Locate the cell with the specified text and output its (x, y) center coordinate. 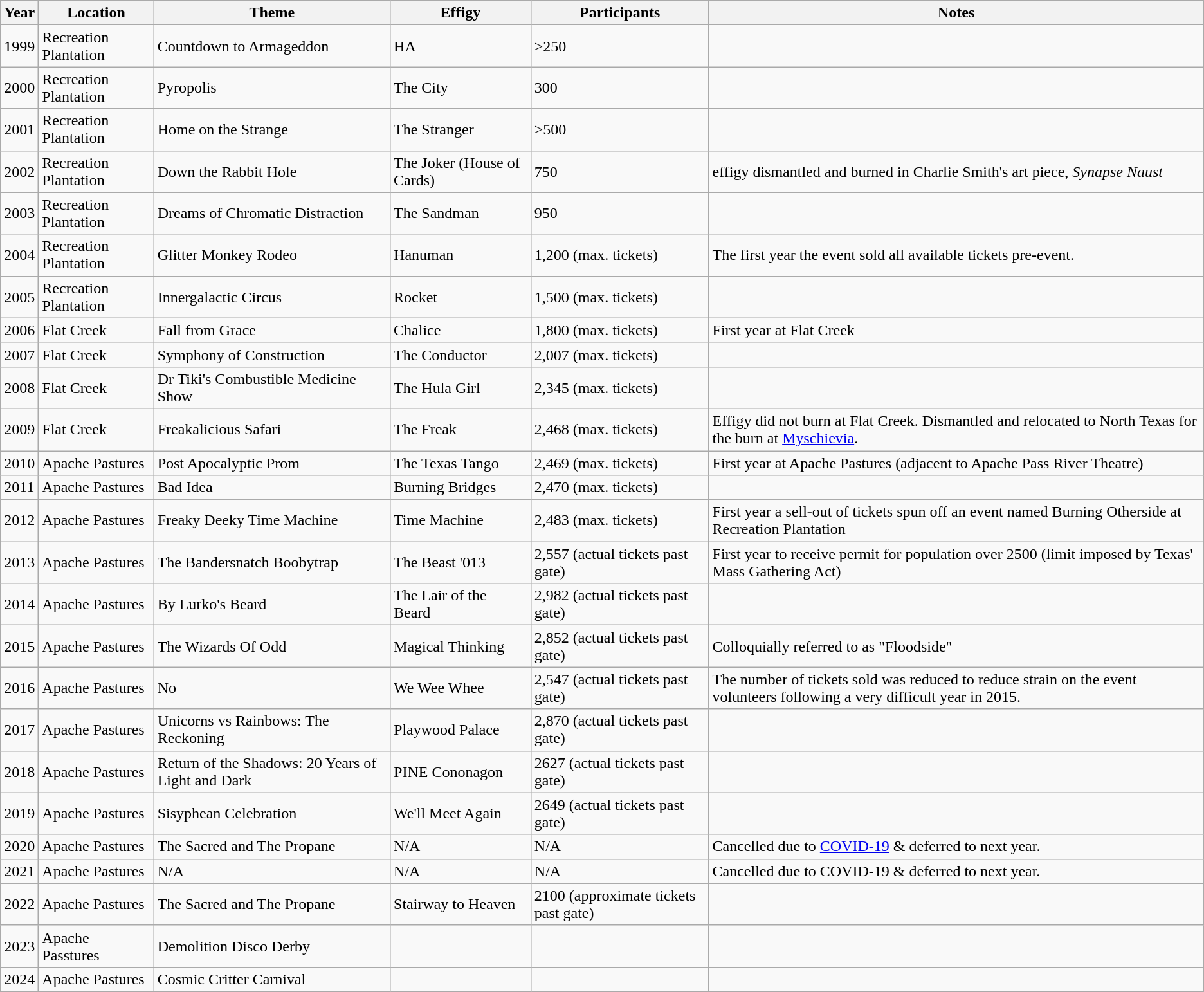
First year a sell-out of tickets spun off an event named Burning Otherside at Recreation Plantation (956, 521)
950 (620, 214)
2627 (actual tickets past gate) (620, 772)
Dr Tiki's Combustible Medicine Show (271, 387)
2,982 (actual tickets past gate) (620, 605)
The Wizards Of Odd (271, 646)
Return of the Shadows: 20 Years of Light and Dark (271, 772)
2007 (19, 354)
2020 (19, 847)
The Conductor (461, 354)
Unicorns vs Rainbows: The Reckoning (271, 730)
2,547 (actual tickets past gate) (620, 688)
2003 (19, 214)
The Beast '013 (461, 562)
Post Apocalyptic Prom (271, 463)
Notes (956, 13)
2002 (19, 171)
2013 (19, 562)
Freaky Deeky Time Machine (271, 521)
2,852 (actual tickets past gate) (620, 646)
Dreams of Chromatic Distraction (271, 214)
2,345 (max. tickets) (620, 387)
2019 (19, 813)
Effigy (461, 13)
>250 (620, 46)
Playwood Palace (461, 730)
Magical Thinking (461, 646)
2011 (19, 488)
2,007 (max. tickets) (620, 354)
Apache Passtures (96, 946)
Sisyphean Celebration (271, 813)
Home on the Strange (271, 130)
Hanuman (461, 255)
2021 (19, 871)
2005 (19, 297)
1,800 (max. tickets) (620, 330)
Glitter Monkey Rodeo (271, 255)
2649 (actual tickets past gate) (620, 813)
Stairway to Heaven (461, 905)
effigy dismantled and burned in Charlie Smith's art piece, Synapse Naust (956, 171)
2024 (19, 979)
2018 (19, 772)
Symphony of Construction (271, 354)
First year at Apache Pastures (adjacent to Apache Pass River Theatre) (956, 463)
2,469 (max. tickets) (620, 463)
The City (461, 87)
We Wee Whee (461, 688)
The Lair of the Beard (461, 605)
Participants (620, 13)
Effigy did not burn at Flat Creek. Dismantled and relocated to North Texas for the burn at Myschievia. (956, 430)
Innergalactic Circus (271, 297)
2023 (19, 946)
2000 (19, 87)
1,500 (max. tickets) (620, 297)
2010 (19, 463)
750 (620, 171)
The Hula Girl (461, 387)
By Lurko's Beard (271, 605)
2001 (19, 130)
Time Machine (461, 521)
2004 (19, 255)
2009 (19, 430)
2,557 (actual tickets past gate) (620, 562)
First year at Flat Creek (956, 330)
>500 (620, 130)
The Sandman (461, 214)
Demolition Disco Derby (271, 946)
2017 (19, 730)
2006 (19, 330)
2014 (19, 605)
Burning Bridges (461, 488)
Bad Idea (271, 488)
PINE Cononagon (461, 772)
300 (620, 87)
The number of tickets sold was reduced to reduce strain on the event volunteers following a very difficult year in 2015. (956, 688)
2,470 (max. tickets) (620, 488)
No (271, 688)
The first year the event sold all available tickets pre-event. (956, 255)
Fall from Grace (271, 330)
Theme (271, 13)
1,200 (max. tickets) (620, 255)
Freakalicious Safari (271, 430)
2012 (19, 521)
2100 (approximate tickets past gate) (620, 905)
2,870 (actual tickets past gate) (620, 730)
Pyropolis (271, 87)
Year (19, 13)
HA (461, 46)
Countdown to Armageddon (271, 46)
2,468 (max. tickets) (620, 430)
1999 (19, 46)
Down the Rabbit Hole (271, 171)
2022 (19, 905)
2016 (19, 688)
The Joker (House of Cards) (461, 171)
Rocket (461, 297)
First year to receive permit for population over 2500 (limit imposed by Texas' Mass Gathering Act) (956, 562)
The Bandersnatch Boobytrap (271, 562)
2,483 (max. tickets) (620, 521)
2008 (19, 387)
Cosmic Critter Carnival (271, 979)
We'll Meet Again (461, 813)
Colloquially referred to as "Floodside" (956, 646)
Chalice (461, 330)
The Stranger (461, 130)
The Texas Tango (461, 463)
2015 (19, 646)
The Freak (461, 430)
Location (96, 13)
